Return the (x, y) coordinate for the center point of the cell that contains the specified text.  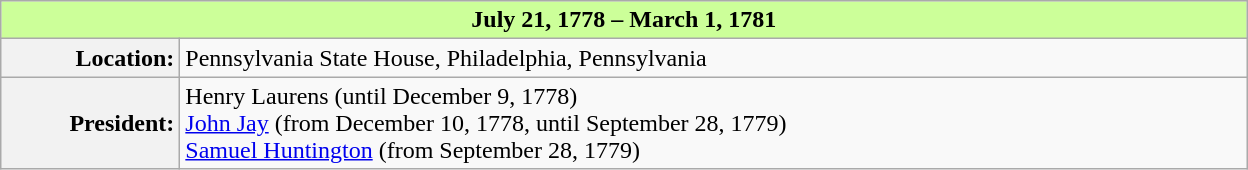
Location: (90, 58)
Henry Laurens (until December 9, 1778)John Jay (from December 10, 1778, until September 28, 1779)Samuel Huntington (from September 28, 1779) (714, 123)
July 21, 1778 – March 1, 1781 (624, 20)
President: (90, 123)
Pennsylvania State House, Philadelphia, Pennsylvania (714, 58)
